Search for the cell housing the specified text and yield its [x, y] center coordinate. 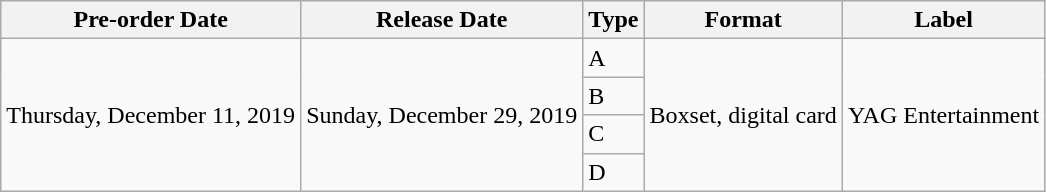
Thursday, December 11, 2019 [151, 115]
Pre-order Date [151, 20]
Boxset, digital card [743, 115]
A [614, 58]
C [614, 134]
Label [943, 20]
B [614, 96]
Format [743, 20]
Sunday, December 29, 2019 [442, 115]
YAG Entertainment [943, 115]
Type [614, 20]
D [614, 172]
Release Date [442, 20]
